Return the (x, y) coordinate for the center point of the cell that contains the specified text.  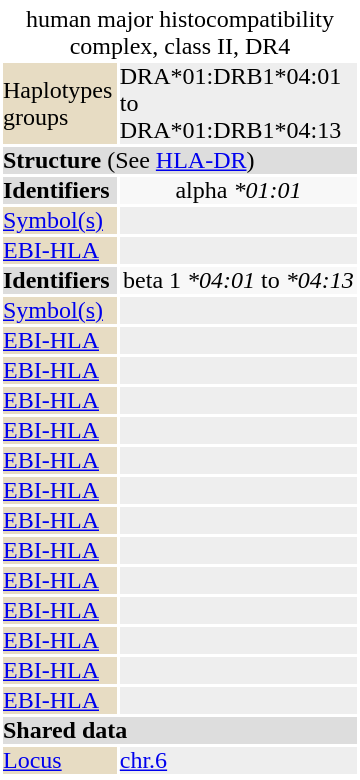
Shared data (180, 730)
human major histocompatibility complex, class II, DR4 (180, 33)
chr.6 (238, 760)
DRA*01:DRB1*04:01 to DRA*01:DRB1*04:13 (238, 104)
Structure (See HLA-DR) (180, 160)
Haplotypes groups (60, 104)
alpha *01:01 (238, 190)
Locus (60, 760)
beta 1 *04:01 to *04:13 (238, 280)
